Search for the cell housing the specified text and yield its [X, Y] center coordinate. 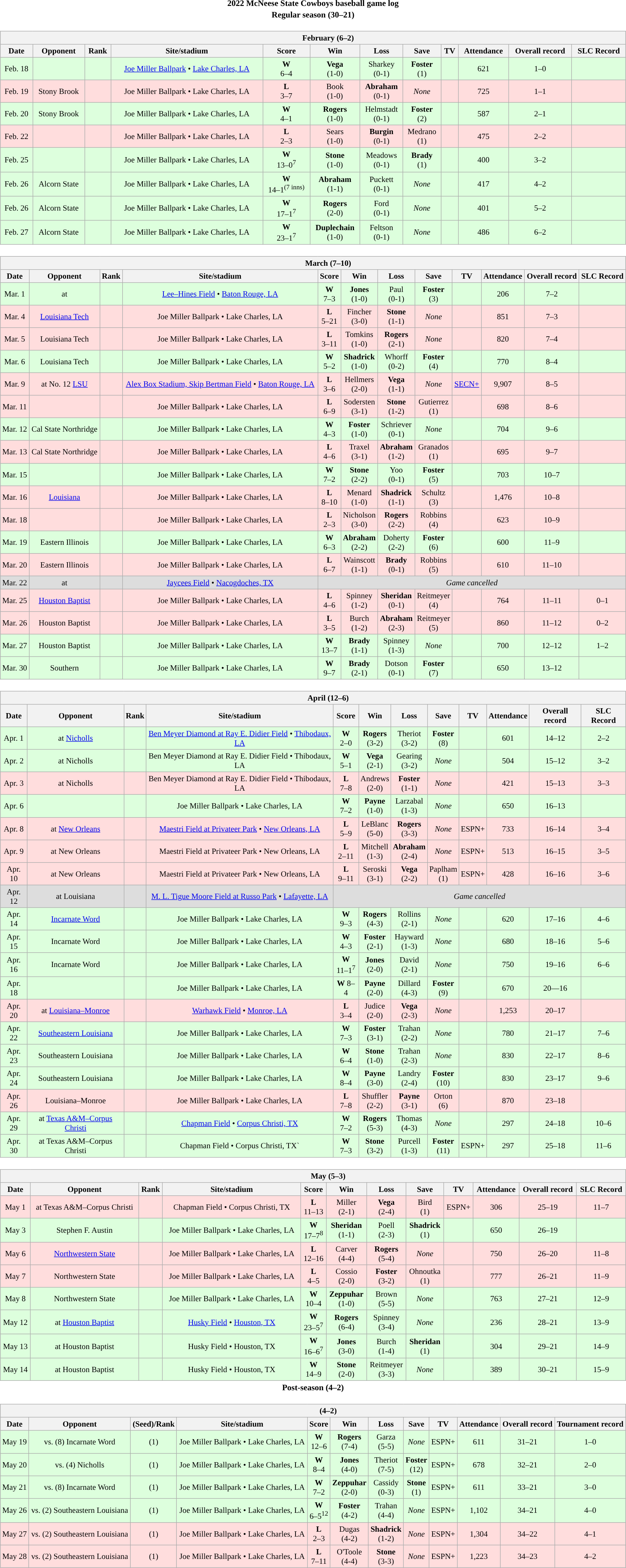
Burgin(0-1) [381, 136]
Rogers(2-1) [396, 339]
780 [508, 1033]
1,304 [479, 1534]
Foster(5) [433, 474]
10–6 [604, 1123]
Rollins(2-1) [409, 918]
417 [483, 184]
Yoo(0-1) [396, 474]
Bird(1) [425, 1207]
Lee–Hines Field • Baton Rouge, LA [220, 294]
Brady(1) [422, 160]
21–17 [555, 1033]
Rogers(5-4) [386, 1254]
Foster(9) [443, 988]
W11–17 [346, 965]
763 [496, 1298]
Hellmers(2-0) [359, 384]
Chapman Field • Corpus Christi, TX` [240, 1146]
L6–9 [329, 406]
L3–11 [329, 339]
W13–07 [286, 160]
Sheridan(0-1) [396, 601]
Apr. 23 [14, 1056]
Andrews(2-0) [375, 784]
Paplham(1) [443, 874]
Feltson(0-1) [381, 232]
W13–7 [329, 645]
at Louisiana [75, 896]
May (5–3) [313, 1176]
May 14 [15, 1370]
7–2 [552, 294]
L11–13 [313, 1207]
W9–7 [329, 668]
Shadrick(1) [425, 1230]
M. L. Tigue Moore Field at Russo Park • Lafayette, LA [240, 896]
May 27 [15, 1534]
Apr. 18 [14, 988]
0–2 [603, 623]
Foster(8) [443, 738]
Feb. 25 [17, 160]
6–6 [604, 965]
L2–11 [346, 851]
L3–4 [346, 1011]
W2–0 [346, 738]
W5–2 [329, 362]
Mar. 20 [15, 564]
860 [503, 623]
Landry(2-4) [409, 1078]
695 [503, 452]
Apr. 26 [14, 1101]
11–6 [604, 1146]
Foster(1-1) [409, 784]
Poell(2-3) [386, 1230]
(Seed)/Rank [154, 1424]
Apr. 10 [14, 874]
623 [503, 520]
Cassidy(0-3) [386, 1487]
27–21 [548, 1298]
12–9 [601, 1298]
Fincher(3-0) [359, 316]
April (12–6) [313, 698]
Rogers(2-0) [335, 208]
851 [503, 316]
Apr. 2 [14, 761]
February (6–2) [313, 38]
Trahan(2-3) [409, 1056]
5–2 [540, 208]
L3–7 [286, 91]
Alex Box Stadium, Skip Bertman Field • Baton Rouge, LA [220, 384]
Mar. 19 [15, 542]
610 [503, 564]
Apr. 3 [14, 784]
Miller(2-1) [347, 1207]
Schriever(0-1) [396, 430]
Brady(0-1) [396, 564]
Stone(3-3) [386, 1556]
0–1 [603, 601]
Brown(5-5) [386, 1298]
Apr. 15 [14, 941]
Apr. 24 [14, 1078]
11–7 [601, 1207]
620 [508, 918]
Stone(1-2) [396, 406]
Stone(1) [416, 1487]
Sears(1-0) [335, 136]
Purcell(1-3) [409, 1146]
1,102 [479, 1510]
Mar. 1 [15, 294]
Foster(12) [416, 1465]
L8–10 [329, 497]
23–18 [555, 1101]
Mar. 12 [15, 430]
10–9 [552, 520]
Reitmeyer(5) [433, 623]
Mar. 26 [15, 623]
Puckett(0-1) [381, 184]
May 20 [15, 1465]
May 3 [15, 1230]
Shadrick(1-2) [386, 1534]
Nicholson(3-0) [359, 520]
March (7–10) [313, 263]
L3–6 [329, 384]
18–16 [555, 941]
L5–21 [329, 316]
Apr. 14 [14, 918]
May 19 [15, 1442]
Duplechain(1-0) [335, 232]
7–6 [604, 1033]
W23–17 [286, 232]
Foster(2-1) [375, 941]
Burch(1-2) [359, 623]
May 12 [15, 1322]
12–12 [552, 645]
4–0 [590, 1510]
698 [503, 406]
May 8 [15, 1298]
600 [503, 542]
W5–1 [346, 761]
11–10 [552, 564]
Louisiana [64, 497]
Stone(1-1) [396, 316]
Southern [64, 668]
W6–3 [329, 542]
513 [508, 851]
8–4 [552, 362]
Feb. 20 [17, 114]
704 [503, 430]
Spinney(1-3) [396, 645]
Rogers(4-3) [375, 918]
Meadows(0-1) [381, 160]
W17–17 [286, 208]
23–17 [555, 1078]
3–4 [604, 828]
Foster(6) [433, 542]
L5–9 [346, 828]
8–5 [552, 384]
Brady(2-1) [359, 668]
Mar. 25 [15, 601]
34–22 [527, 1534]
Rogers(2-2) [396, 520]
11–12 [552, 623]
870 [508, 1101]
28–21 [548, 1322]
587 [483, 114]
22–17 [555, 1056]
May 1 [15, 1207]
W10–4 [313, 1298]
14–12 [555, 738]
Mar. 11 [15, 406]
4–6 [604, 918]
Foster(3-2) [386, 1276]
733 [508, 828]
Theriot(7-5) [386, 1465]
Rogers(6-4) [347, 1322]
Jones(2-0) [375, 965]
16–15 [555, 851]
725 [483, 91]
2–1 [540, 114]
770 [503, 362]
Robbins(5) [433, 564]
Foster(1) [422, 68]
Jones(4-0) [349, 1465]
33–21 [527, 1487]
Shadrick(1-1) [396, 497]
Foster(10) [443, 1078]
621 [483, 68]
Sodersten(3-1) [359, 406]
W14–9 [313, 1370]
24–18 [555, 1123]
Sharkey(0-1) [381, 68]
3–5 [604, 851]
Abraham(2-2) [359, 542]
W12–6 [319, 1442]
Mar. 13 [15, 452]
Zeppuhar(2-0) [349, 1487]
L6–7 [329, 564]
May 26 [15, 1510]
30–21 [548, 1370]
486 [483, 232]
Seroski(3-1) [375, 874]
Apr. 8 [14, 828]
32–21 [527, 1465]
Foster(3) [433, 294]
Mar. 16 [15, 497]
Mar. 22 [15, 582]
Abraham(1-2) [396, 452]
Tournament record [590, 1424]
Reitmeyer(4) [433, 601]
9–7 [552, 452]
Feb. 19 [17, 91]
May 28 [15, 1556]
Zeppuhar(1-0) [347, 1298]
Mar. 18 [15, 520]
3–6 [604, 874]
1,223 [479, 1556]
Stone(3-2) [375, 1146]
Menard(1-0) [359, 497]
Vega(1-0) [335, 68]
3–3 [604, 784]
680 [508, 941]
Jones(3-0) [347, 1346]
May 13 [15, 1346]
Apr. 12 [14, 896]
15–12 [555, 761]
25–19 [548, 1207]
16–13 [555, 806]
at Louisiana–Monroe [75, 1011]
Vega(2-2) [409, 874]
Dotson(0-1) [396, 668]
L9–11 [346, 874]
Stone(2-2) [359, 474]
400 [483, 160]
David(2-1) [409, 965]
2–0 [590, 1465]
34–23 [527, 1556]
L12–16 [313, 1254]
31–21 [527, 1442]
14–9 [601, 1346]
SECN+ [467, 384]
4–1 [590, 1534]
vs. (4) Nicholls [80, 1465]
Hayward(1-3) [409, 941]
O'Toole(4-4) [349, 1556]
May 7 [15, 1276]
Helmstadt(0-1) [381, 114]
1–2 [603, 645]
Sheridan(1-1) [347, 1230]
Mitchell(1-3) [375, 851]
Thomas(4-3) [409, 1123]
Cossio(2-0) [347, 1276]
Apr. 29 [14, 1123]
Spinney(1-2) [359, 601]
17–16 [555, 918]
Apr. 16 [14, 965]
764 [503, 601]
Foster(4-2) [349, 1510]
W6–512 [319, 1510]
Apr. 1 [14, 738]
Mar. 30 [15, 668]
15–9 [601, 1370]
Vega(1-1) [396, 384]
25–18 [555, 1146]
Abraham(2-4) [409, 851]
Rogers(3-2) [375, 738]
777 [496, 1276]
Abraham(0-1) [381, 91]
Warhawk Field • Monroe, LA [240, 1011]
11–8 [601, 1254]
Feb. 27 [17, 232]
1–1 [540, 91]
15–13 [555, 784]
Larzabal(1-3) [409, 806]
Mar. 6 [15, 362]
at No. 12 LSU [64, 384]
Trahan(2-2) [409, 1033]
Mar. 27 [15, 645]
Spinney(3-4) [386, 1322]
Gearing(3-2) [409, 761]
475 [483, 136]
601 [508, 738]
Foster(3-1) [375, 1033]
L7–11 [319, 1556]
(4–2) [313, 1411]
7–3 [552, 316]
820 [503, 339]
Vega(2-3) [409, 1011]
Mar. 15 [15, 474]
16–16 [555, 874]
Payne(1-0) [375, 806]
Ford(0-1) [381, 208]
389 [496, 1370]
Medrano(1) [422, 136]
Shuffler(2-2) [375, 1101]
304 [496, 1346]
700 [503, 645]
W16–67 [313, 1346]
Apr. 6 [14, 806]
401 [483, 208]
Theriot(3-2) [409, 738]
34–21 [527, 1510]
Stone(2-0) [347, 1370]
W4–1 [286, 114]
703 [503, 474]
Mar. 9 [15, 384]
Rogers(5-3) [375, 1123]
Apr. 20 [14, 1011]
Dugas(4-2) [349, 1534]
LeBlanc(5-0) [375, 828]
Trahan(4-4) [386, 1510]
20–17 [555, 1011]
Mar. 4 [15, 316]
Apr. 22 [14, 1033]
Carver(4-4) [347, 1254]
Whorff(0-2) [396, 362]
Doherty(2-2) [396, 542]
Brady(1-1) [359, 645]
Judice(2-0) [375, 1011]
Burch(1-4) [386, 1346]
Payne(3-1) [409, 1101]
L4–5 [313, 1276]
Vega(2-4) [386, 1207]
Feb. 18 [17, 68]
Foster(4) [433, 362]
Robbins(4) [433, 520]
Feb. 22 [17, 136]
16–14 [555, 828]
Wainscott(1-1) [359, 564]
L3–5 [329, 623]
7–4 [552, 339]
Abraham(2-3) [396, 623]
20—16 [555, 988]
26–21 [548, 1276]
29–21 [548, 1346]
Foster(2) [422, 114]
Payne(2-0) [375, 988]
May 6 [15, 1254]
10–8 [552, 497]
11–11 [552, 601]
Gutierrez(1) [433, 406]
9,907 [503, 384]
670 [508, 988]
Apr. 30 [14, 1146]
Orton(6) [443, 1101]
May 21 [15, 1487]
Foster(7) [433, 668]
Vega(2-1) [375, 761]
206 [503, 294]
Book(1-0) [335, 91]
Foster(1-0) [359, 430]
236 [496, 1322]
Payne(3-0) [375, 1078]
Reitmeyer(3-3) [386, 1370]
Tomkins(1-0) [359, 339]
Jones(1-0) [359, 294]
421 [508, 784]
Dillard(4-3) [409, 988]
W17–78 [313, 1230]
Paul(0-1) [396, 294]
Ohnoutka(1) [425, 1276]
W 8–4 [346, 988]
Louisiana–Monroe [75, 1101]
428 [508, 874]
Shadrick(1-0) [359, 362]
13–12 [552, 668]
Schultz(3) [433, 497]
Foster(11) [443, 1146]
Garza(5-5) [386, 1442]
W9–3 [346, 918]
Rogers(7-4) [349, 1442]
Abraham(1-1) [335, 184]
Jaycees Field • Nacogdoches, TX [220, 582]
678 [479, 1465]
Traxel(3-1) [359, 452]
Sheridan(1) [425, 1346]
1,253 [508, 1011]
306 [496, 1207]
Rogers(3-3) [409, 828]
1,476 [503, 497]
Stephen F. Austin [85, 1230]
26–20 [548, 1254]
6–2 [540, 232]
504 [508, 761]
10–7 [552, 474]
Granados(1) [433, 452]
19–16 [555, 965]
3–0 [590, 1487]
26–19 [548, 1230]
Apr. 9 [14, 851]
W14–1(7 inns) [286, 184]
5–6 [604, 941]
W23–57 [313, 1322]
Mar. 5 [15, 339]
Rogers(1-0) [335, 114]
13–9 [601, 1322]
